Detect which cell encompasses the target text, then output its [x, y] center coordinate. 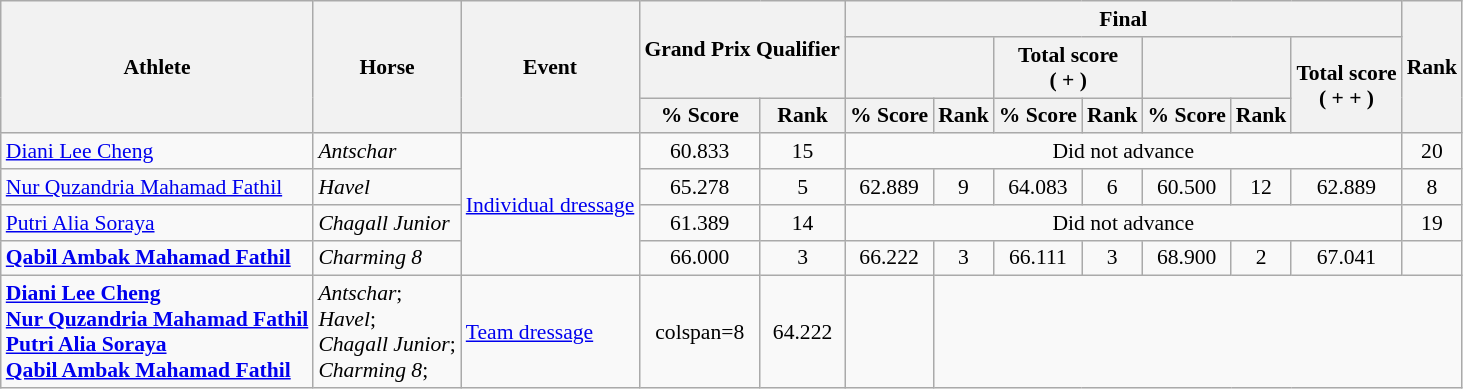
Event [550, 67]
64.083 [1038, 187]
5 [802, 187]
65.278 [700, 187]
60.500 [1187, 187]
Antschar [386, 152]
12 [1262, 187]
Nur Quzandria Mahamad Fathil [158, 187]
6 [1112, 187]
Putri Alia Soraya [158, 223]
Chagall Junior [386, 223]
Team dressage [550, 332]
Final [1124, 19]
Horse [386, 67]
15 [802, 152]
Diani Lee Cheng [158, 152]
Grand Prix Qualifier [742, 50]
68.900 [1187, 258]
61.389 [700, 223]
Athlete [158, 67]
20 [1432, 152]
66.222 [889, 258]
8 [1432, 187]
Total score( + ) [1068, 68]
Qabil Ambak Mahamad Fathil [158, 258]
66.111 [1038, 258]
colspan=8 [700, 332]
19 [1432, 223]
60.833 [700, 152]
64.222 [802, 332]
66.000 [700, 258]
Charming 8 [386, 258]
Havel [386, 187]
Total score( + + ) [1346, 86]
Antschar;Havel;Chagall Junior;Charming 8; [386, 332]
9 [964, 187]
Individual dressage [550, 205]
67.041 [1346, 258]
14 [802, 223]
2 [1262, 258]
Diani Lee ChengNur Quzandria Mahamad FathilPutri Alia SorayaQabil Ambak Mahamad Fathil [158, 332]
